Detect which cell encompasses the target text, then output its (x, y) center coordinate. 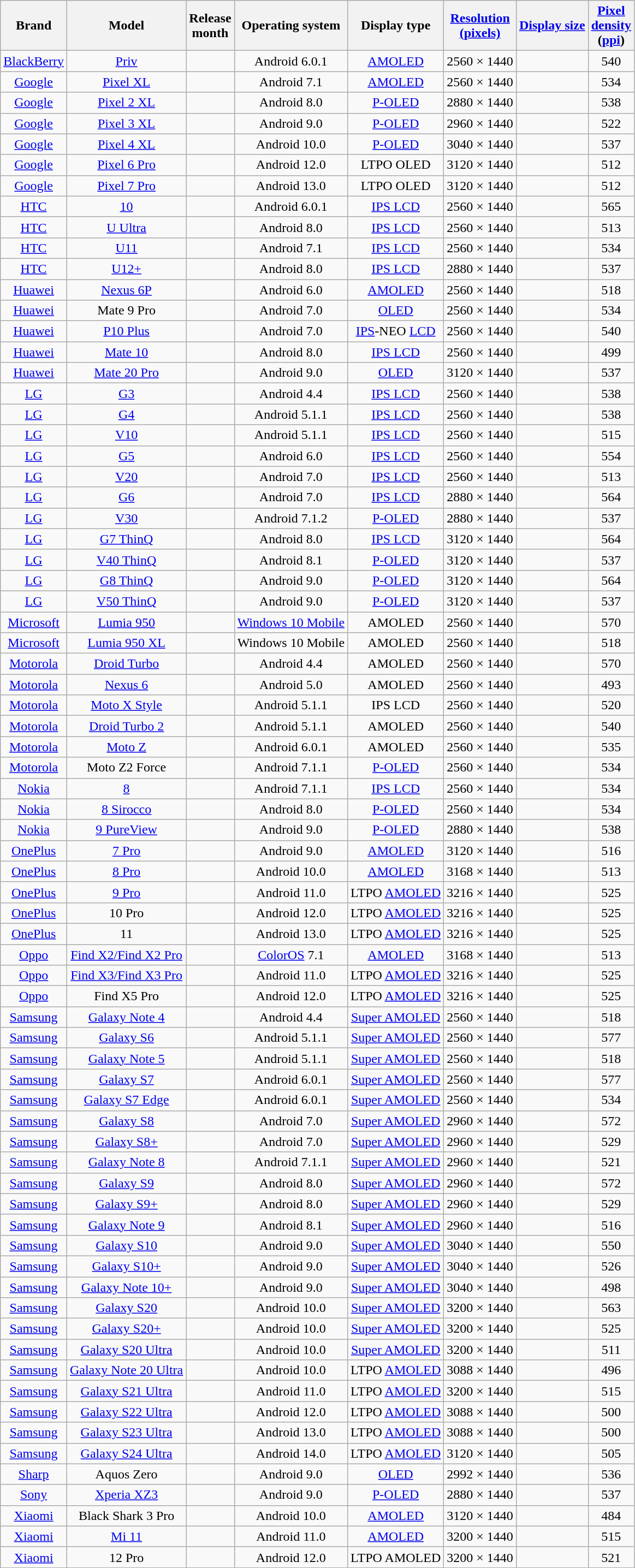
U Ultra (126, 227)
Moto Z (126, 747)
Mate 9 Pro (126, 311)
V20 (126, 477)
Galaxy Note 10+ (126, 1287)
Galaxy S24 Ultra (126, 1453)
Pixel 7 Pro (126, 186)
Mi 11 (126, 1536)
493 (611, 685)
Find X2/Find X2 Pro (126, 955)
Pixel 4 XL (126, 144)
7 Pro (126, 851)
Brand (34, 26)
9 Pro (126, 892)
Galaxy S20 Ultra (126, 1350)
Galaxy S10 (126, 1245)
Galaxy S22 Ultra (126, 1412)
565 (611, 206)
535 (611, 747)
Galaxy S23 Ultra (126, 1433)
Nexus 6 (126, 685)
Resolution(pixels) (480, 26)
526 (611, 1266)
Black Shark 3 Pro (126, 1516)
G8 ThinQ (126, 580)
Model (126, 26)
IPS-NEO LCD (396, 331)
V10 (126, 435)
484 (611, 1516)
Pixel 3 XL (126, 123)
Find X5 Pro (126, 996)
Galaxy S20+ (126, 1329)
Moto Z2 Force (126, 768)
554 (611, 456)
Galaxy S8+ (126, 1142)
V40 ThinQ (126, 560)
Sony (34, 1495)
563 (611, 1308)
U12+ (126, 269)
2992 × 1440 (480, 1474)
Galaxy Note 4 (126, 1017)
G5 (126, 456)
Display size (552, 26)
Mate 20 Pro (126, 373)
Moto X Style (126, 705)
ColorOS 7.1 (290, 955)
496 (611, 1370)
Mate 10 (126, 352)
511 (611, 1350)
Nexus 6P (126, 290)
Xperia XZ3 (126, 1495)
Galaxy Note 9 (126, 1225)
G4 (126, 414)
Android 5.0 (290, 685)
Priv (126, 61)
Galaxy S7 Edge (126, 1100)
Pixel XL (126, 82)
505 (611, 1453)
Android 7.1.2 (290, 518)
G3 (126, 394)
Pixel 2 XL (126, 103)
Find X3/Find X3 Pro (126, 976)
498 (611, 1287)
Galaxy S6 (126, 1038)
536 (611, 1474)
V30 (126, 518)
Galaxy S20 (126, 1308)
10 Pro (126, 913)
Galaxy S9+ (126, 1204)
10 (126, 206)
Galaxy Note 20 Ultra (126, 1370)
Pixel 6 Pro (126, 165)
G7 ThinQ (126, 539)
8 (126, 788)
9 PureView (126, 830)
Droid Turbo (126, 664)
Aquos Zero (126, 1474)
Pixeldensity(ppi) (611, 26)
G6 (126, 497)
P10 Plus (126, 331)
Galaxy S9 (126, 1183)
U11 (126, 248)
550 (611, 1245)
8 Sirocco (126, 809)
520 (611, 705)
Galaxy Note 8 (126, 1162)
Operating system (290, 26)
499 (611, 352)
12 Pro (126, 1557)
V50 ThinQ (126, 601)
Releasemonth (210, 26)
Galaxy S8 (126, 1121)
Droid Turbo 2 (126, 726)
Android 14.0 (290, 1453)
11 (126, 934)
8 Pro (126, 871)
Sharp (34, 1474)
Galaxy Note 5 (126, 1059)
BlackBerry (34, 61)
Galaxy S10+ (126, 1266)
Display type (396, 26)
Galaxy S7 (126, 1079)
Lumia 950 XL (126, 643)
522 (611, 123)
Galaxy S21 Ultra (126, 1391)
Lumia 950 (126, 622)
